Pinpoint the cell where the given text exists, returning its [X, Y] midpoint coordinate. 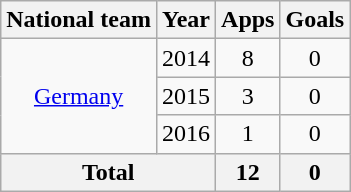
1 [248, 134]
2015 [186, 96]
National team [79, 20]
Germany [79, 96]
2016 [186, 134]
Apps [248, 20]
Total [108, 172]
2014 [186, 58]
Goals [315, 20]
Year [186, 20]
12 [248, 172]
3 [248, 96]
8 [248, 58]
